Scan for the cell matching the given text and deliver its [x, y] coordinate at center. 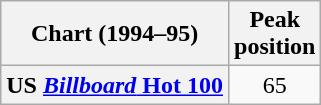
US Billboard Hot 100 [115, 85]
Chart (1994–95) [115, 34]
Peakposition [275, 34]
65 [275, 85]
